Find where the given text appears and provide that cell's center as [x, y] coordinate. 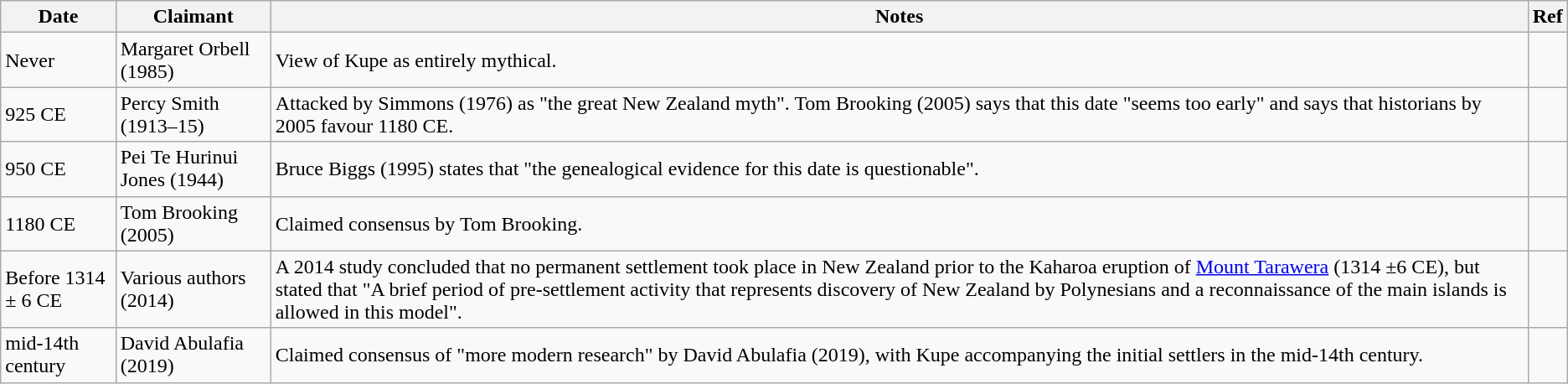
mid-14th century [59, 355]
Tom Brooking (2005) [193, 223]
Claimant [193, 17]
Claimed consensus of "more modern research" by David Abulafia (2019), with Kupe accompanying the initial settlers in the mid-14th century. [900, 355]
Ref [1548, 17]
Notes [900, 17]
Date [59, 17]
Various authors (2014) [193, 289]
Never [59, 60]
View of Kupe as entirely mythical. [900, 60]
Percy Smith (1913–15) [193, 114]
1180 CE [59, 223]
David Abulafia (2019) [193, 355]
Pei Te Hurinui Jones (1944) [193, 169]
950 CE [59, 169]
Bruce Biggs (1995) states that "the genealogical evidence for this date is questionable". [900, 169]
925 CE [59, 114]
Margaret Orbell (1985) [193, 60]
Before 1314 ± 6 CE [59, 289]
Claimed consensus by Tom Brooking. [900, 223]
